For the text-containing cell, return its midpoint in [X, Y] coordinate format. 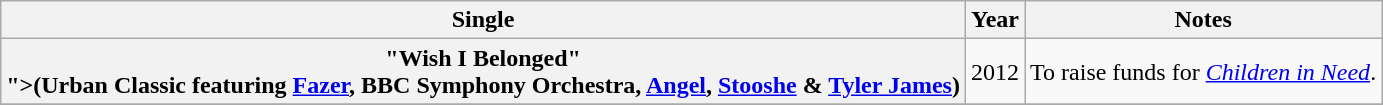
Notes [1204, 20]
Single [484, 20]
Year [994, 20]
To raise funds for Children in Need. [1204, 72]
2012 [994, 72]
"Wish I Belonged"">(Urban Classic featuring Fazer, BBC Symphony Orchestra, Angel, Stooshe & Tyler James) [484, 72]
